From the cell containing the given text, extract its center point as (X, Y) coordinate. 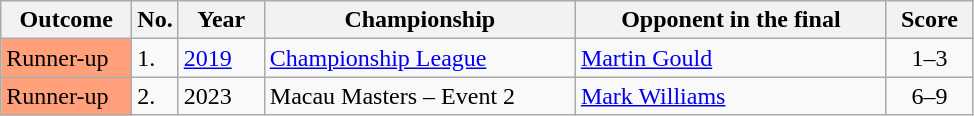
No. (155, 20)
1–3 (929, 58)
Outcome (66, 20)
2023 (221, 96)
Championship League (420, 58)
2. (155, 96)
1. (155, 58)
Score (929, 20)
Macau Masters – Event 2 (420, 96)
Year (221, 20)
6–9 (929, 96)
2019 (221, 58)
Championship (420, 20)
Mark Williams (730, 96)
Martin Gould (730, 58)
Opponent in the final (730, 20)
